From the cell containing the given text, extract its center point as [x, y] coordinate. 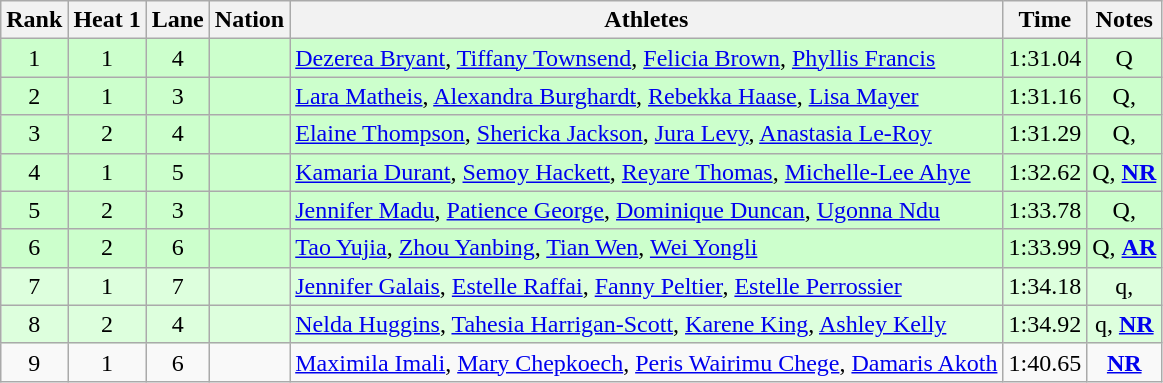
1:40.65 [1045, 362]
1:31.04 [1045, 58]
Jennifer Madu, Patience George, Dominique Duncan, Ugonna Ndu [646, 210]
Rank [34, 20]
Elaine Thompson, Shericka Jackson, Jura Levy, Anastasia Le-Roy [646, 134]
Lane [178, 20]
1:33.99 [1045, 248]
Lara Matheis, Alexandra Burghardt, Rebekka Haase, Lisa Mayer [646, 96]
Q, NR [1124, 172]
Heat 1 [107, 20]
Time [1045, 20]
1:33.78 [1045, 210]
Athletes [646, 20]
1:31.16 [1045, 96]
Tao Yujia, Zhou Yanbing, Tian Wen, Wei Yongli [646, 248]
Nation [249, 20]
Jennifer Galais, Estelle Raffai, Fanny Peltier, Estelle Perrossier [646, 286]
1:32.62 [1045, 172]
1:34.92 [1045, 324]
NR [1124, 362]
Notes [1124, 20]
Q [1124, 58]
Nelda Huggins, Tahesia Harrigan-Scott, Karene King, Ashley Kelly [646, 324]
Dezerea Bryant, Tiffany Townsend, Felicia Brown, Phyllis Francis [646, 58]
Kamaria Durant, Semoy Hackett, Reyare Thomas, Michelle-Lee Ahye [646, 172]
Maximila Imali, Mary Chepkoech, Peris Wairimu Chege, Damaris Akoth [646, 362]
1:31.29 [1045, 134]
9 [34, 362]
8 [34, 324]
1:34.18 [1045, 286]
q, NR [1124, 324]
q, [1124, 286]
Q, AR [1124, 248]
